Search for the cell housing the specified text and yield its [x, y] center coordinate. 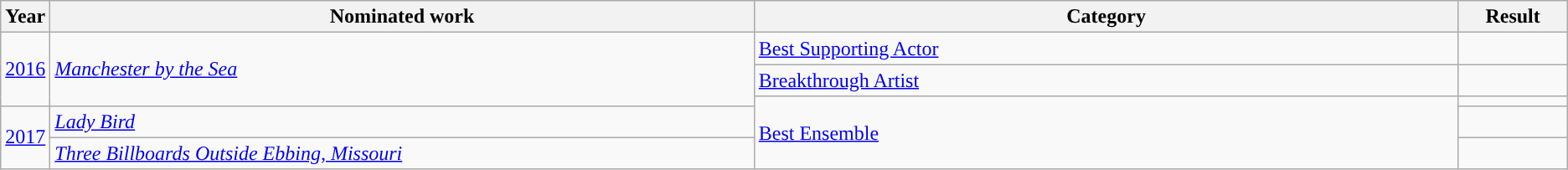
Best Ensemble [1106, 132]
Breakthrough Artist [1106, 80]
Year [25, 17]
Three Billboards Outside Ebbing, Missouri [402, 153]
Lady Bird [402, 121]
Result [1513, 17]
2016 [25, 69]
Category [1106, 17]
Best Supporting Actor [1106, 49]
Nominated work [402, 17]
2017 [25, 137]
Manchester by the Sea [402, 69]
